Output the (x, y) coordinate of the center of the cell containing the given text.  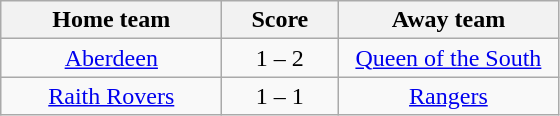
1 – 1 (280, 96)
Aberdeen (112, 58)
Score (280, 20)
Queen of the South (448, 58)
Raith Rovers (112, 96)
Rangers (448, 96)
Away team (448, 20)
1 – 2 (280, 58)
Home team (112, 20)
